Capture the cell that displays the provided text and extract its [x, y] central coordinate. 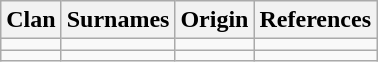
References [316, 20]
Clan [31, 20]
Surnames [118, 20]
Origin [214, 20]
